Pinpoint the cell where the given text exists, returning its (x, y) midpoint coordinate. 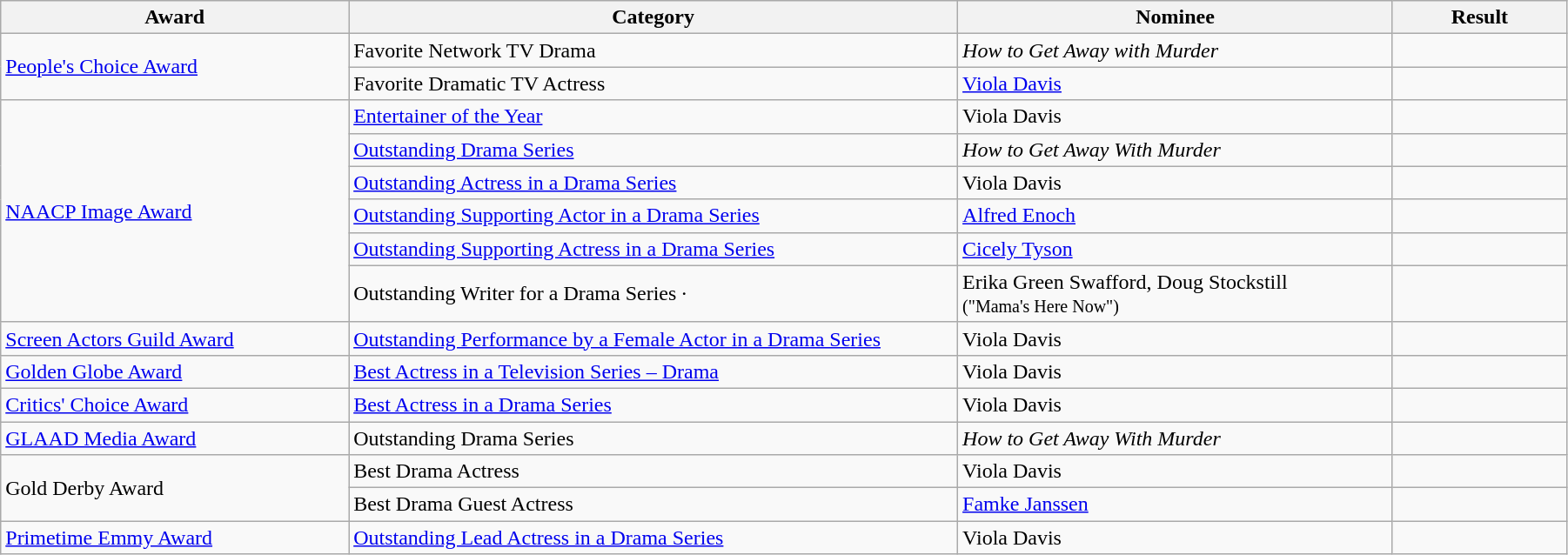
Best Actress in a Television Series – Drama (653, 371)
Favorite Network TV Drama (653, 50)
Category (653, 17)
Outstanding Supporting Actor in a Drama Series (653, 216)
Outstanding Writer for a Drama Series · (653, 294)
Outstanding Actress in a Drama Series (653, 183)
Critics' Choice Award (175, 405)
Outstanding Performance by a Female Actor in a Drama Series (653, 338)
Favorite Dramatic TV Actress (653, 84)
Nominee (1176, 17)
Famke Janssen (1176, 505)
GLAAD Media Award (175, 438)
Result (1479, 17)
Best Drama Actress (653, 471)
NAACP Image Award (175, 211)
Outstanding Lead Actress in a Drama Series (653, 538)
Best Drama Guest Actress (653, 505)
Screen Actors Guild Award (175, 338)
Gold Derby Award (175, 488)
Alfred Enoch (1176, 216)
Primetime Emmy Award (175, 538)
Entertainer of the Year (653, 117)
Outstanding Supporting Actress in a Drama Series (653, 249)
Erika Green Swafford, Doug Stockstill("Mama's Here Now") (1176, 294)
Best Actress in a Drama Series (653, 405)
Golden Globe Award (175, 371)
How to Get Away with Murder (1176, 50)
People's Choice Award (175, 67)
Cicely Tyson (1176, 249)
Award (175, 17)
